Capture the cell that displays the provided text and extract its [x, y] central coordinate. 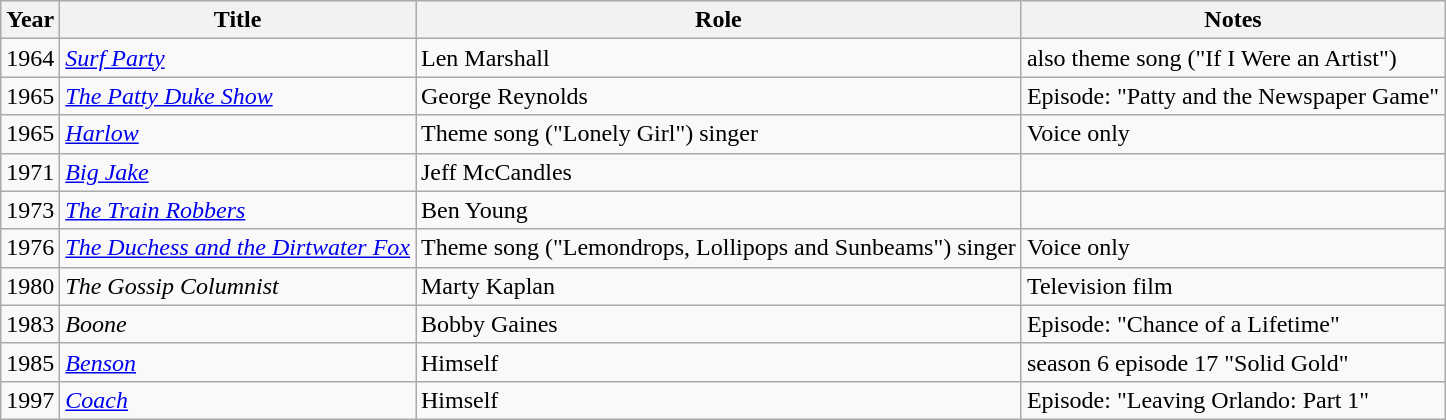
Theme song ("Lemondrops, Lollipops and Sunbeams") singer [719, 248]
1973 [30, 210]
Role [719, 20]
Benson [238, 362]
1980 [30, 286]
1976 [30, 248]
The Gossip Columnist [238, 286]
Theme song ("Lonely Girl") singer [719, 134]
Episode: "Leaving Orlando: Part 1" [1232, 400]
Big Jake [238, 172]
season 6 episode 17 "Solid Gold" [1232, 362]
George Reynolds [719, 96]
Jeff McCandles [719, 172]
Harlow [238, 134]
Notes [1232, 20]
Ben Young [719, 210]
The Patty Duke Show [238, 96]
Episode: "Patty and the Newspaper Game" [1232, 96]
Title [238, 20]
Episode: "Chance of a Lifetime" [1232, 324]
1971 [30, 172]
The Train Robbers [238, 210]
also theme song ("If I Were an Artist") [1232, 58]
Coach [238, 400]
Year [30, 20]
Marty Kaplan [719, 286]
Television film [1232, 286]
Len Marshall [719, 58]
1985 [30, 362]
The Duchess and the Dirtwater Fox [238, 248]
Surf Party [238, 58]
1964 [30, 58]
1997 [30, 400]
Boone [238, 324]
Bobby Gaines [719, 324]
1983 [30, 324]
